Find where the given text appears and provide that cell's center as (X, Y) coordinate. 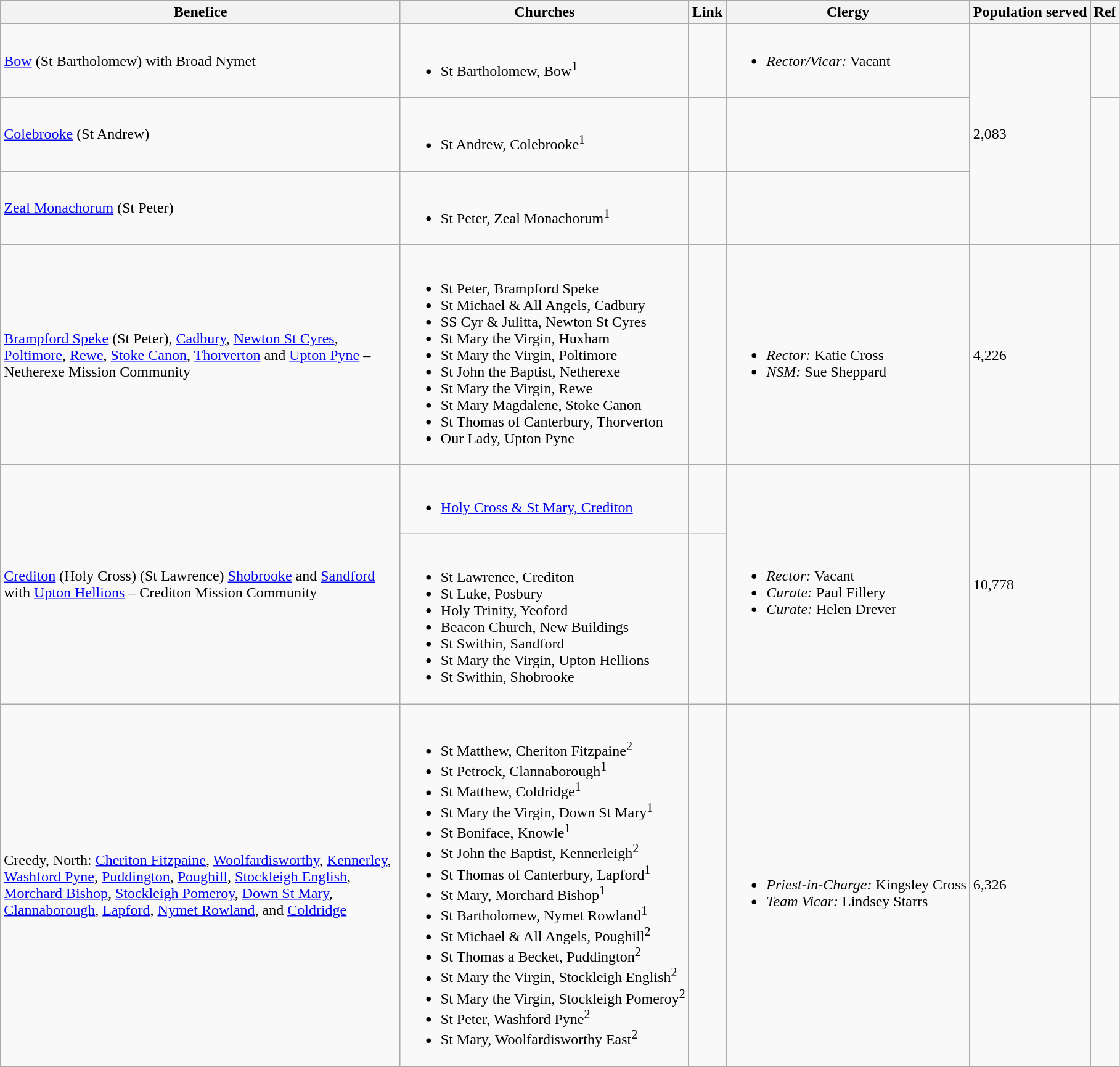
Bow (St Bartholomew) with Broad Nymet (201, 61)
Priest-in-Charge: Kingsley CrossTeam Vicar: Lindsey Starrs (848, 885)
Zeal Monachorum (St Peter) (201, 208)
St Peter, Zeal Monachorum1 (544, 208)
Clergy (848, 12)
Colebrooke (St Andrew) (201, 134)
Rector/Vicar: Vacant (848, 61)
Ref (1105, 12)
Holy Cross & St Mary, Crediton (544, 499)
Population served (1030, 12)
Benefice (201, 12)
Brampford Speke (St Peter), Cadbury, Newton St Cyres, Poltimore, Rewe, Stoke Canon, Thorverton and Upton Pyne – Netherexe Mission Community (201, 354)
6,326 (1030, 885)
10,778 (1030, 584)
Churches (544, 12)
4,226 (1030, 354)
Rector: VacantCurate: Paul FilleryCurate: Helen Drever (848, 584)
St Bartholomew, Bow1 (544, 61)
Link (707, 12)
Crediton (Holy Cross) (St Lawrence) Shobrooke and Sandford with Upton Hellions – Crediton Mission Community (201, 584)
Rector: Katie CrossNSM: Sue Sheppard (848, 354)
2,083 (1030, 134)
St Andrew, Colebrooke1 (544, 134)
